From the cell containing the given text, extract its center point as [X, Y] coordinate. 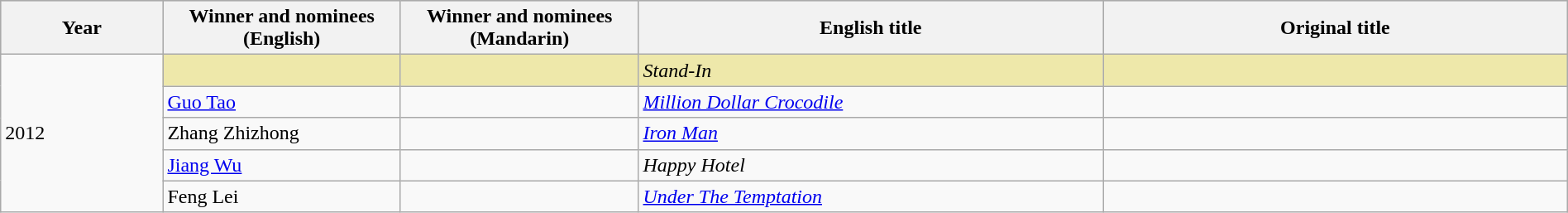
Original title [1336, 28]
Under The Temptation [871, 196]
2012 [82, 133]
Feng Lei [282, 196]
Year [82, 28]
Stand-In [871, 70]
Winner and nominees(Mandarin) [519, 28]
Million Dollar Crocodile [871, 102]
Zhang Zhizhong [282, 133]
Winner and nominees(English) [282, 28]
English title [871, 28]
Guo Tao [282, 102]
Iron Man [871, 133]
Happy Hotel [871, 165]
Jiang Wu [282, 165]
